Output the [x, y] coordinate of the center of the cell containing the given text.  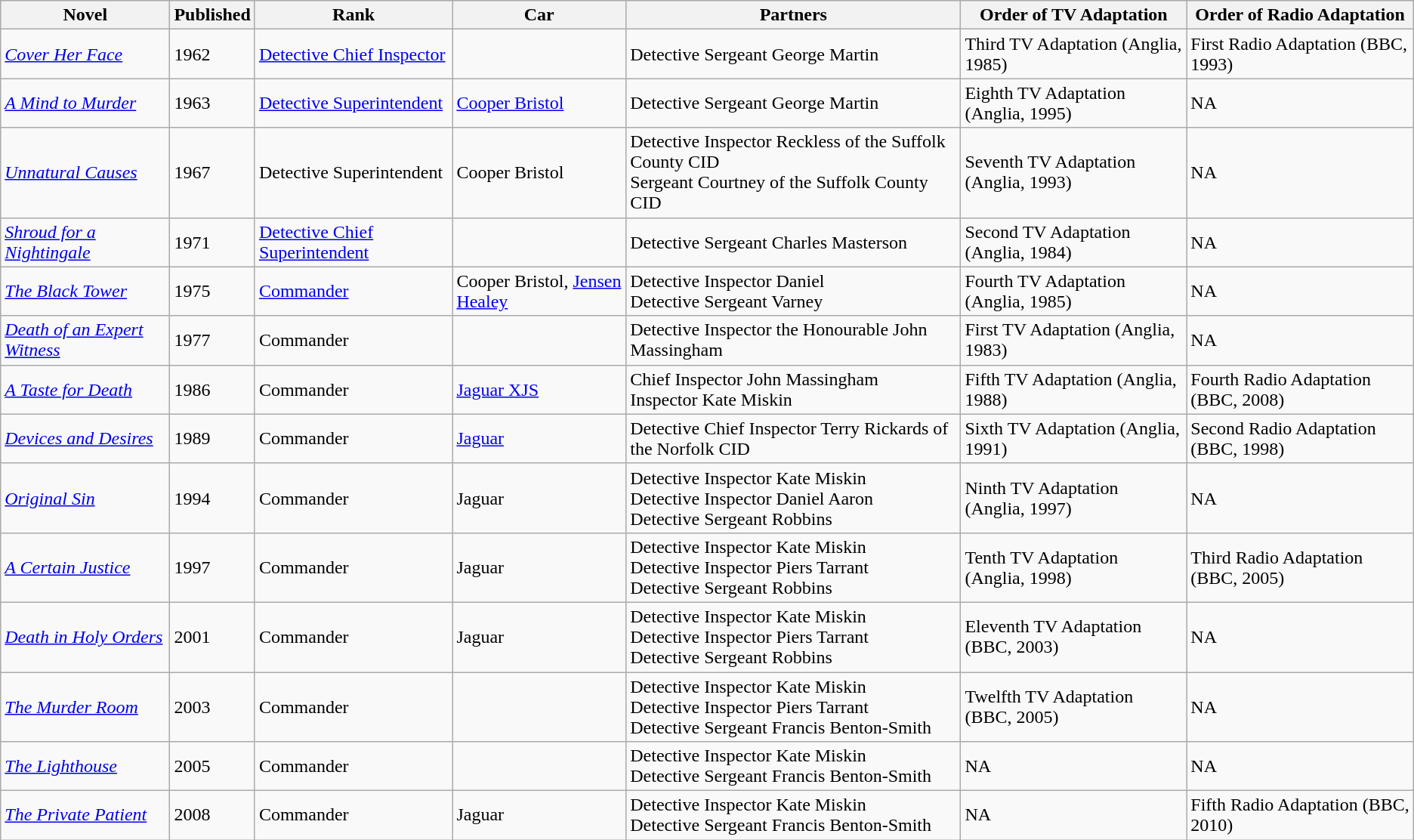
A Taste for Death [85, 390]
1977 [212, 340]
A Certain Justice [85, 567]
Cover Her Face [85, 54]
Devices and Desires [85, 438]
Detective Inspector Kate Miskin Detective Inspector Daniel Aaron Detective Sergeant Robbins [793, 498]
1963 [212, 103]
Order of Radio Adaptation [1300, 15]
1962 [212, 54]
Rank [353, 15]
Ninth TV Adaptation (Anglia, 1997) [1074, 498]
Tenth TV Adaptation (Anglia, 1998) [1074, 567]
First Radio Adaptation (BBC, 1993) [1300, 54]
Twelfth TV Adaptation (BBC, 2005) [1074, 707]
Cooper Bristol, Jensen Healey [539, 292]
2001 [212, 637]
Third Radio Adaptation (BBC, 2005) [1300, 567]
Eighth TV Adaptation (Anglia, 1995) [1074, 103]
Chief Inspector John Massingham Inspector Kate Miskin [793, 390]
The Black Tower [85, 292]
Fifth Radio Adaptation (BBC, 2010) [1300, 816]
1986 [212, 390]
Eleventh TV Adaptation (BBC, 2003) [1074, 637]
The Private Patient [85, 816]
Novel [85, 15]
Detective Chief Inspector Terry Rickards of the Norfolk CID [793, 438]
Shroud for a Nightingale [85, 242]
2005 [212, 766]
Detective Inspector Kate Miskin Detective Inspector Piers Tarrant Detective Sergeant Francis Benton-Smith [793, 707]
2003 [212, 707]
Fourth TV Adaptation (Anglia, 1985) [1074, 292]
2008 [212, 816]
First TV Adaptation (Anglia, 1983) [1074, 340]
Original Sin [85, 498]
1994 [212, 498]
The Murder Room [85, 707]
Death of an Expert Witness [85, 340]
Partners [793, 15]
Fourth Radio Adaptation (BBC, 2008) [1300, 390]
Published [212, 15]
1975 [212, 292]
1997 [212, 567]
The Lighthouse [85, 766]
Detective Sergeant Charles Masterson [793, 242]
A Mind to Murder [85, 103]
Fifth TV Adaptation (Anglia, 1988) [1074, 390]
Jaguar XJS [539, 390]
1971 [212, 242]
Detective Chief Superintendent [353, 242]
Detective Inspector the Honourable John Massingham [793, 340]
Death in Holy Orders [85, 637]
Order of TV Adaptation [1074, 15]
Detective Inspector Daniel Detective Sergeant Varney [793, 292]
Third TV Adaptation (Anglia, 1985) [1074, 54]
1989 [212, 438]
Detective Chief Inspector [353, 54]
Unnatural Causes [85, 172]
Sixth TV Adaptation (Anglia, 1991) [1074, 438]
Second Radio Adaptation (BBC, 1998) [1300, 438]
Car [539, 15]
Detective Inspector Reckless of the Suffolk County CID Sergeant Courtney of the Suffolk County CID [793, 172]
Second TV Adaptation (Anglia, 1984) [1074, 242]
Seventh TV Adaptation (Anglia, 1993) [1074, 172]
1967 [212, 172]
